Locate the cell with the specified text and output its [X, Y] center coordinate. 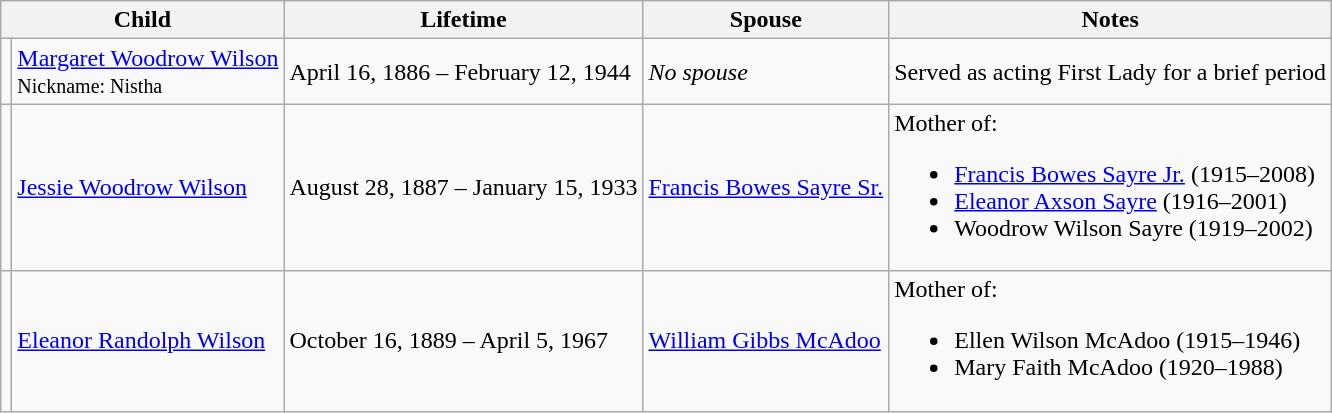
William Gibbs McAdoo [766, 341]
Mother of:Francis Bowes Sayre Jr. (1915–2008)Eleanor Axson Sayre (1916–2001)Woodrow Wilson Sayre (1919–2002) [1110, 188]
Francis Bowes Sayre Sr. [766, 188]
April 16, 1886 – February 12, 1944 [464, 72]
Notes [1110, 20]
Margaret Woodrow WilsonNickname: Nistha [148, 72]
Child [142, 20]
August 28, 1887 – January 15, 1933 [464, 188]
Jessie Woodrow Wilson [148, 188]
Served as acting First Lady for a brief period [1110, 72]
No spouse [766, 72]
Mother of:Ellen Wilson McAdoo (1915–1946)Mary Faith McAdoo (1920–1988) [1110, 341]
Eleanor Randolph Wilson [148, 341]
Spouse [766, 20]
Lifetime [464, 20]
October 16, 1889 – April 5, 1967 [464, 341]
